Scan for the cell matching the given text and deliver its [X, Y] coordinate at center. 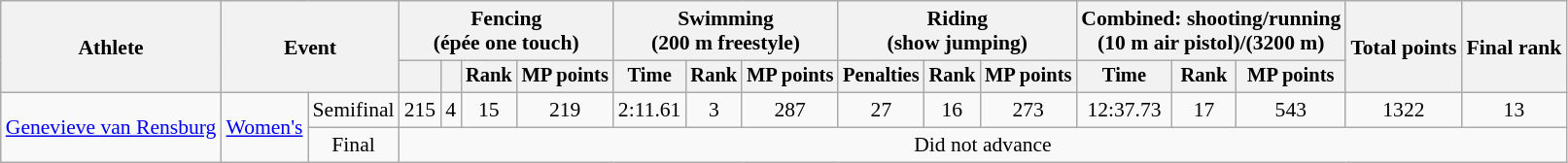
3 [714, 111]
Final rank [1514, 47]
Combined: shooting/running(10 m air pistol)/(3200 m) [1211, 31]
Riding(show jumping) [957, 31]
2:11.61 [649, 111]
Total points [1404, 47]
Penalties [881, 77]
Event [309, 47]
17 [1204, 111]
Semifinal [354, 111]
219 [566, 111]
4 [451, 111]
Swimming(200 m freestyle) [725, 31]
1322 [1404, 111]
215 [420, 111]
Athlete [111, 47]
16 [953, 111]
15 [489, 111]
273 [1028, 111]
12:37.73 [1124, 111]
287 [789, 111]
Fencing(épée one touch) [506, 31]
Did not advance [984, 146]
13 [1514, 111]
Women's [264, 128]
27 [881, 111]
Final [354, 146]
543 [1291, 111]
Genevieve van Rensburg [111, 128]
